Determine the [X, Y] coordinate at the center of the cell enclosing the given text.  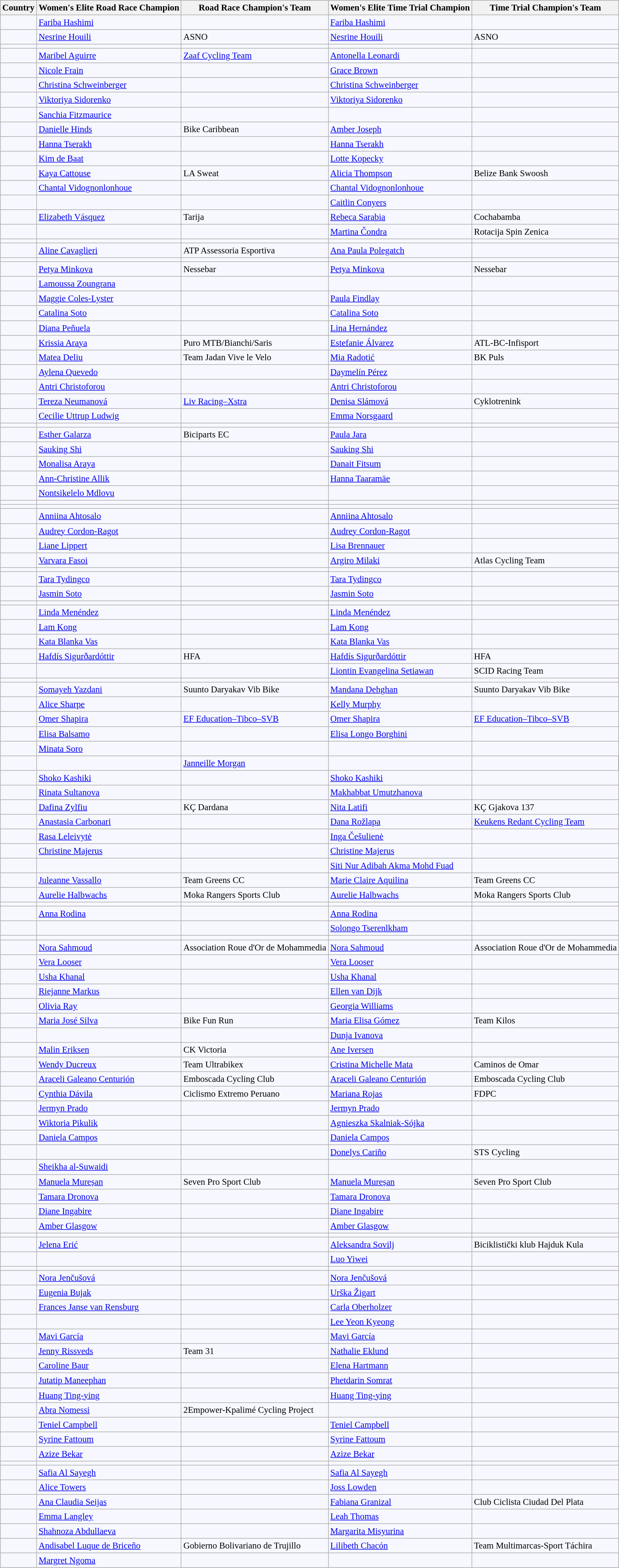
KÇ Gjakova 137 [545, 807]
Daymelín Pérez [400, 372]
Solongo Tserenlkham [400, 928]
Elena Hartmann [400, 1366]
Fabiana Granizal [400, 1502]
Sheikha al-Suwaidi [109, 1167]
Joss Lowden [400, 1487]
Team Kilos [545, 1021]
Gobierno Bolivariano de Trujillo [255, 1546]
Cynthia Dávila [109, 1094]
Abra Nomessi [109, 1410]
Mariana Rojas [400, 1094]
Lisa Brennauer [400, 545]
Caminos de Omar [545, 1064]
Ana Claudia Seijas [109, 1502]
Phetdarin Somrat [400, 1380]
Team Multimarcas-Sport Táchira [545, 1546]
Frances Janse van Rensburg [109, 1307]
ATL-BC-Infisport [545, 343]
Malin Eriksen [109, 1050]
Antonella Leonardi [400, 56]
Leah Thomas [400, 1517]
Cristina Michelle Mata [400, 1064]
Mia Radotić [400, 357]
Atlas Cycling Team [545, 560]
Janneille Morgan [255, 763]
Country [19, 8]
Donelys Cariño [400, 1152]
Riejanne Markus [109, 991]
Somayeh Yazdani [109, 690]
Anastasia Carbonari [109, 822]
Belize Bank Swoosh [545, 173]
Wiktoria Pikulik [109, 1123]
Esther Galarza [109, 435]
Cyklotrenink [545, 401]
Lee Yeon Kyeong [400, 1322]
Zaaf Cycling Team [255, 56]
Varvara Fasoi [109, 560]
Danielle Hinds [109, 129]
Caitlin Conyers [400, 202]
Maggie Coles-Lyster [109, 299]
Juleanne Vassallo [109, 880]
Olivia Ray [109, 1006]
Danait Fitsum [400, 464]
Bike Caribbean [255, 129]
Siti Nur Adibah Akma Mohd Fuad [400, 866]
Women's Elite Road Race Champion [109, 8]
Rinata Sultanova [109, 793]
Denisa Slámová [400, 401]
Kaya Cattouse [109, 173]
Liv Racing–Xstra [255, 401]
Kelly Murphy [400, 704]
Alice Sharpe [109, 704]
Lina Hernández [400, 328]
Team 31 [255, 1351]
Sanchia Fitzmaurice [109, 115]
Luo Yiwei [400, 1259]
Krissia Araya [109, 343]
Tarija [255, 217]
Argiro Milaki [400, 560]
Grace Brown [400, 71]
Aylena Quevedo [109, 372]
Margarita Misyurina [400, 1531]
Cecilie Uttrup Ludwig [109, 416]
Maribel Aguirre [109, 56]
Urška Žigart [400, 1293]
Ana Paula Polegatch [400, 251]
Jutatip Maneephan [109, 1380]
Nontsikelelo Mdlovu [109, 493]
Puro MTB/Bianchi/Saris [255, 343]
Liontin Evangelina Setiawan [400, 671]
KÇ Dardana [255, 807]
Lotte Kopecky [400, 158]
Rotacija Spin Zenica [545, 232]
Martina Čondra [400, 232]
Team Jadan Vive le Velo [255, 357]
Kim de Baat [109, 158]
Team Ultrabikex [255, 1064]
STS Cycling [545, 1152]
Margret Ngoma [109, 1561]
Lilibeth Chacón [400, 1546]
Inga Češulienė [400, 836]
Diana Peñuela [109, 328]
Alicia Thompson [400, 173]
Ann-Christine Allik [109, 479]
Lamoussa Zoungrana [109, 284]
2Empower-Kpalimé Cycling Project [255, 1410]
Marie Claire Aquilina [400, 880]
Shahnoza Abdullaeva [109, 1531]
Biciparts EC [255, 435]
Ciclismo Extremo Peruano [255, 1094]
Aline Cavaglieri [109, 251]
Rasa Leleivytė [109, 836]
Dunja Ivanova [400, 1035]
Alice Towers [109, 1487]
Amber Joseph [400, 129]
SCID Racing Team [545, 671]
Wendy Ducreux [109, 1064]
Liane Lippert [109, 545]
Hanna Taaramäe [400, 479]
Nita Latifi [400, 807]
Emma Norsgaard [400, 416]
Makhabbat Umutzhanova [400, 793]
Tereza Neumanová [109, 401]
Elisa Balsamo [109, 734]
Maria Elisa Gómez [400, 1021]
Minata Soro [109, 749]
Emma Langley [109, 1517]
Paula Jara [400, 435]
Rebeca Sarabia [400, 217]
BK Puls [545, 357]
Agnieszka Skalniak-Sójka [400, 1123]
Dafina Zylfiu [109, 807]
Road Race Champion's Team [255, 8]
CK Victoria [255, 1050]
ATP Assessoria Esportiva [255, 251]
Dana Rožlapa [400, 822]
Jenny Rissveds [109, 1351]
Jelena Erić [109, 1244]
Caroline Baur [109, 1366]
Estefanie Álvarez [400, 343]
Nicole Frain [109, 71]
Ellen van Dijk [400, 991]
Georgia Williams [400, 1006]
Eugenia Bujak [109, 1293]
Elisa Longo Borghini [400, 734]
Cochabamba [545, 217]
Maria José Silva [109, 1021]
Nathalie Eklund [400, 1351]
Club Ciclista Ciudad Del Plata [545, 1502]
LA Sweat [255, 173]
Ane Iversen [400, 1050]
Bike Fun Run [255, 1021]
Keukens Redant Cycling Team [545, 822]
Mandana Dehghan [400, 690]
Carla Oberholzer [400, 1307]
Biciklistički klub Hajduk Kula [545, 1244]
Aleksandra Sovilj [400, 1244]
Matea Deliu [109, 357]
Women's Elite Time Trial Champion [400, 8]
Elizabeth Vásquez [109, 217]
Andisabel Luque de Briceño [109, 1546]
Monalisa Araya [109, 464]
FDPC [545, 1094]
Time Trial Champion's Team [545, 8]
Paula Findlay [400, 299]
